From the cell containing the given text, extract its center point as [x, y] coordinate. 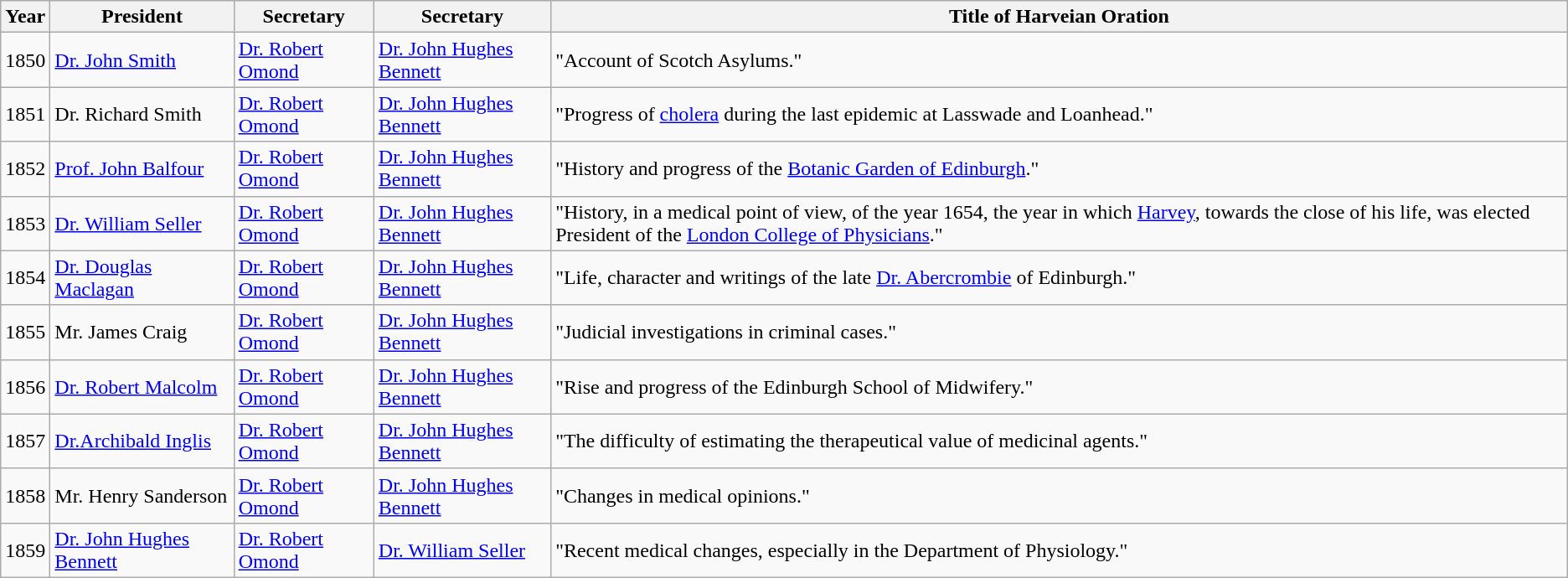
1852 [25, 169]
1851 [25, 114]
Dr. John Smith [142, 60]
1857 [25, 441]
"History and progress of the Botanic Garden of Edinburgh." [1060, 169]
"Account of Scotch Asylums." [1060, 60]
"Rise and progress of the Edinburgh School of Midwifery." [1060, 387]
Dr. Richard Smith [142, 114]
Dr. Robert Malcolm [142, 387]
Dr.Archibald Inglis [142, 441]
"Judicial investigations in criminal cases." [1060, 332]
Year [25, 17]
Title of Harveian Oration [1060, 17]
1853 [25, 223]
1850 [25, 60]
1858 [25, 496]
Dr. Douglas Maclagan [142, 278]
1856 [25, 387]
President [142, 17]
"Changes in medical opinions." [1060, 496]
"Life, character and writings of the late Dr. Abercrombie of Edinburgh." [1060, 278]
Mr. James Craig [142, 332]
"The difficulty of estimating the therapeutical value of medicinal agents." [1060, 441]
1859 [25, 550]
1855 [25, 332]
1854 [25, 278]
"Progress of cholera during the last epidemic at Lasswade and Loanhead." [1060, 114]
"Recent medical changes, especially in the Department of Physiology." [1060, 550]
Mr. Henry Sanderson [142, 496]
Prof. John Balfour [142, 169]
